From the cell containing the given text, extract its center point as (X, Y) coordinate. 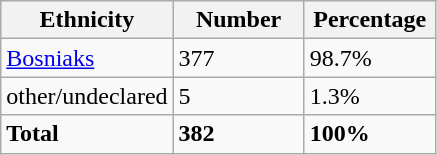
Ethnicity (87, 20)
1.3% (370, 96)
Bosniaks (87, 58)
Percentage (370, 20)
100% (370, 134)
5 (238, 96)
Total (87, 134)
Number (238, 20)
other/undeclared (87, 96)
382 (238, 134)
377 (238, 58)
98.7% (370, 58)
